Locate the cell with the specified text and output its (X, Y) center coordinate. 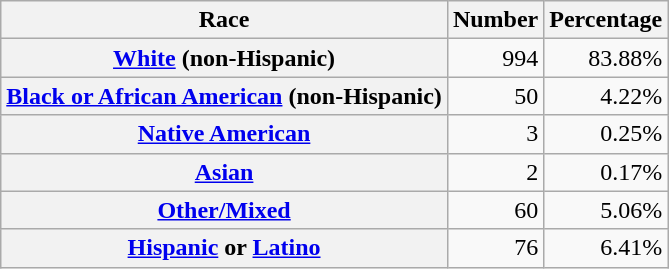
2 (495, 172)
Number (495, 20)
50 (495, 96)
76 (495, 248)
3 (495, 134)
4.22% (606, 96)
Percentage (606, 20)
Black or African American (non-Hispanic) (224, 96)
60 (495, 210)
994 (495, 58)
White (non-Hispanic) (224, 58)
Other/Mixed (224, 210)
Native American (224, 134)
83.88% (606, 58)
Asian (224, 172)
Race (224, 20)
0.17% (606, 172)
6.41% (606, 248)
0.25% (606, 134)
5.06% (606, 210)
Hispanic or Latino (224, 248)
